Output the (X, Y) coordinate of the center of the cell containing the given text.  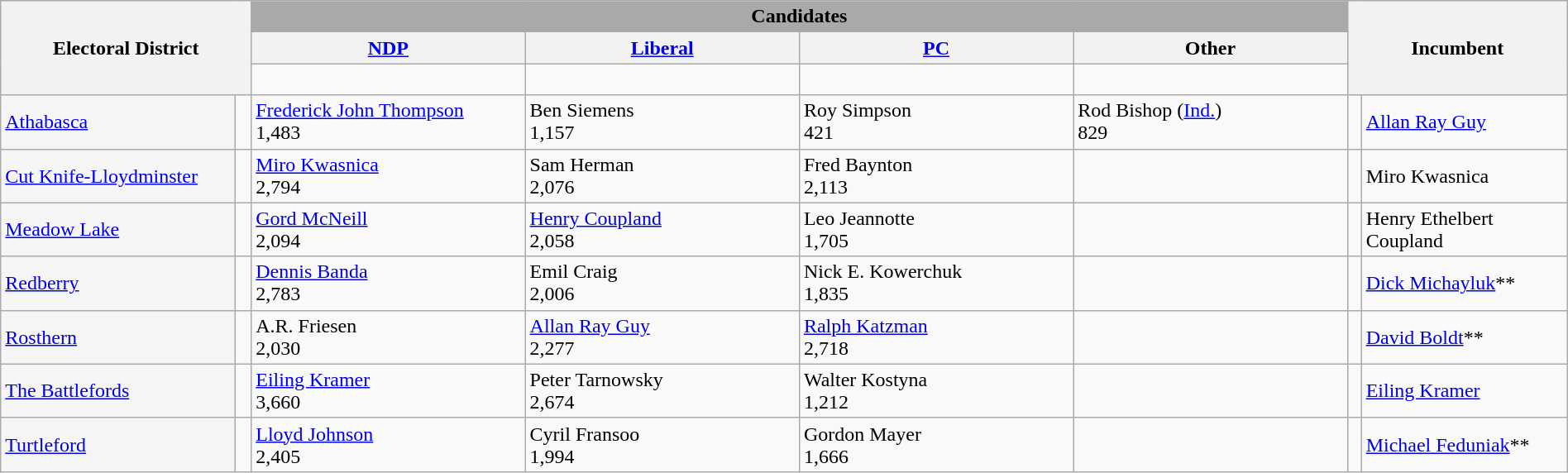
Henry Ethelbert Coupland (1464, 230)
Dennis Banda2,783 (389, 283)
Roy Simpson421 (936, 122)
Allan Ray Guy (1464, 122)
Liberal (662, 48)
Frederick John Thompson1,483 (389, 122)
Henry Coupland2,058 (662, 230)
Redberry (117, 283)
Gord McNeill2,094 (389, 230)
Athabasca (117, 122)
A.R. Friesen2,030 (389, 337)
Turtleford (117, 445)
Candidates (799, 17)
Peter Tarnowsky2,674 (662, 390)
Fred Baynton2,113 (936, 175)
Other (1211, 48)
The Battlefords (117, 390)
Lloyd Johnson2,405 (389, 445)
Eiling Kramer3,660 (389, 390)
David Boldt** (1464, 337)
Meadow Lake (117, 230)
Sam Herman2,076 (662, 175)
Ralph Katzman2,718 (936, 337)
Leo Jeannotte1,705 (936, 230)
Cyril Fransoo1,994 (662, 445)
Miro Kwasnica (1464, 175)
Emil Craig2,006 (662, 283)
Allan Ray Guy2,277 (662, 337)
NDP (389, 48)
Cut Knife-Lloydminster (117, 175)
Eiling Kramer (1464, 390)
Ben Siemens1,157 (662, 122)
Electoral District (126, 48)
Miro Kwasnica2,794 (389, 175)
PC (936, 48)
Dick Michayluk** (1464, 283)
Michael Feduniak** (1464, 445)
Nick E. Kowerchuk1,835 (936, 283)
Walter Kostyna1,212 (936, 390)
Gordon Mayer1,666 (936, 445)
Rosthern (117, 337)
Incumbent (1457, 48)
Rod Bishop (Ind.)829 (1211, 122)
